Find where the given text appears and provide that cell's center as (X, Y) coordinate. 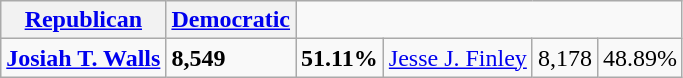
Josiah T. Walls (84, 58)
48.89% (640, 58)
Republican (84, 20)
51.11% (340, 58)
8,549 (231, 58)
Jesse J. Finley (458, 58)
8,178 (564, 58)
Democratic (231, 20)
